Return the [X, Y] coordinate for the center point of the cell that contains the specified text.  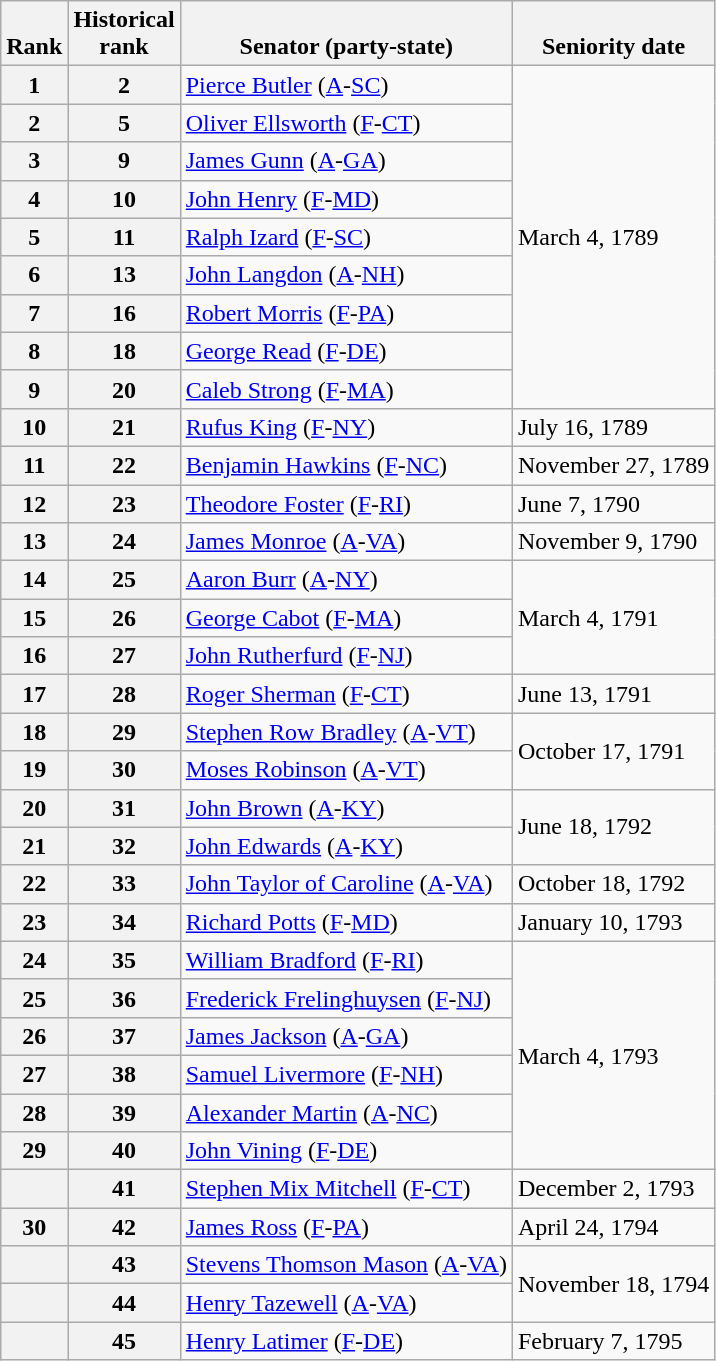
Senator (party-state) [346, 34]
George Cabot (F-MA) [346, 618]
James Ross (F-PA) [346, 1227]
Stephen Mix Mitchell (F-CT) [346, 1189]
Henry Latimer (F-DE) [346, 1341]
Theodore Foster (F-RI) [346, 503]
March 4, 1791 [613, 618]
December 2, 1793 [613, 1189]
John Langdon (A-NH) [346, 275]
John Taylor of Caroline (A-VA) [346, 884]
Henry Tazewell (A-VA) [346, 1303]
June 13, 1791 [613, 694]
34 [124, 922]
October 18, 1792 [613, 884]
Stephen Row Bradley (A-VT) [346, 732]
37 [124, 1036]
Richard Potts (F-MD) [346, 922]
John Brown (A-KY) [346, 808]
41 [124, 1189]
Moses Robinson (A-VT) [346, 770]
November 27, 1789 [613, 465]
James Jackson (A-GA) [346, 1036]
Seniority date [613, 34]
44 [124, 1303]
42 [124, 1227]
John Vining (F-DE) [346, 1151]
John Rutherfurd (F-NJ) [346, 656]
19 [34, 770]
14 [34, 580]
July 16, 1789 [613, 427]
Historicalrank [124, 34]
John Edwards (A-KY) [346, 846]
Rufus King (F-NY) [346, 427]
45 [124, 1341]
8 [34, 351]
Pierce Butler (A-SC) [346, 85]
November 9, 1790 [613, 542]
Benjamin Hawkins (F-NC) [346, 465]
November 18, 1794 [613, 1284]
4 [34, 199]
George Read (F-DE) [346, 351]
Oliver Ellsworth (F-CT) [346, 123]
June 18, 1792 [613, 827]
Robert Morris (F-PA) [346, 313]
January 10, 1793 [613, 922]
43 [124, 1265]
35 [124, 960]
Roger Sherman (F-CT) [346, 694]
Samuel Livermore (F-NH) [346, 1074]
Aaron Burr (A-NY) [346, 580]
William Bradford (F-RI) [346, 960]
12 [34, 503]
Stevens Thomson Mason (A-VA) [346, 1265]
February 7, 1795 [613, 1341]
John Henry (F-MD) [346, 199]
Frederick Frelinghuysen (F-NJ) [346, 998]
7 [34, 313]
James Monroe (A-VA) [346, 542]
March 4, 1789 [613, 238]
Rank [34, 34]
15 [34, 618]
32 [124, 846]
17 [34, 694]
38 [124, 1074]
3 [34, 161]
36 [124, 998]
40 [124, 1151]
March 4, 1793 [613, 1055]
April 24, 1794 [613, 1227]
Caleb Strong (F-MA) [346, 389]
1 [34, 85]
October 17, 1791 [613, 751]
39 [124, 1113]
James Gunn (A-GA) [346, 161]
33 [124, 884]
June 7, 1790 [613, 503]
Ralph Izard (F-SC) [346, 237]
6 [34, 275]
31 [124, 808]
Alexander Martin (A-NC) [346, 1113]
